Return (X, Y) of the center of cell containing provided text 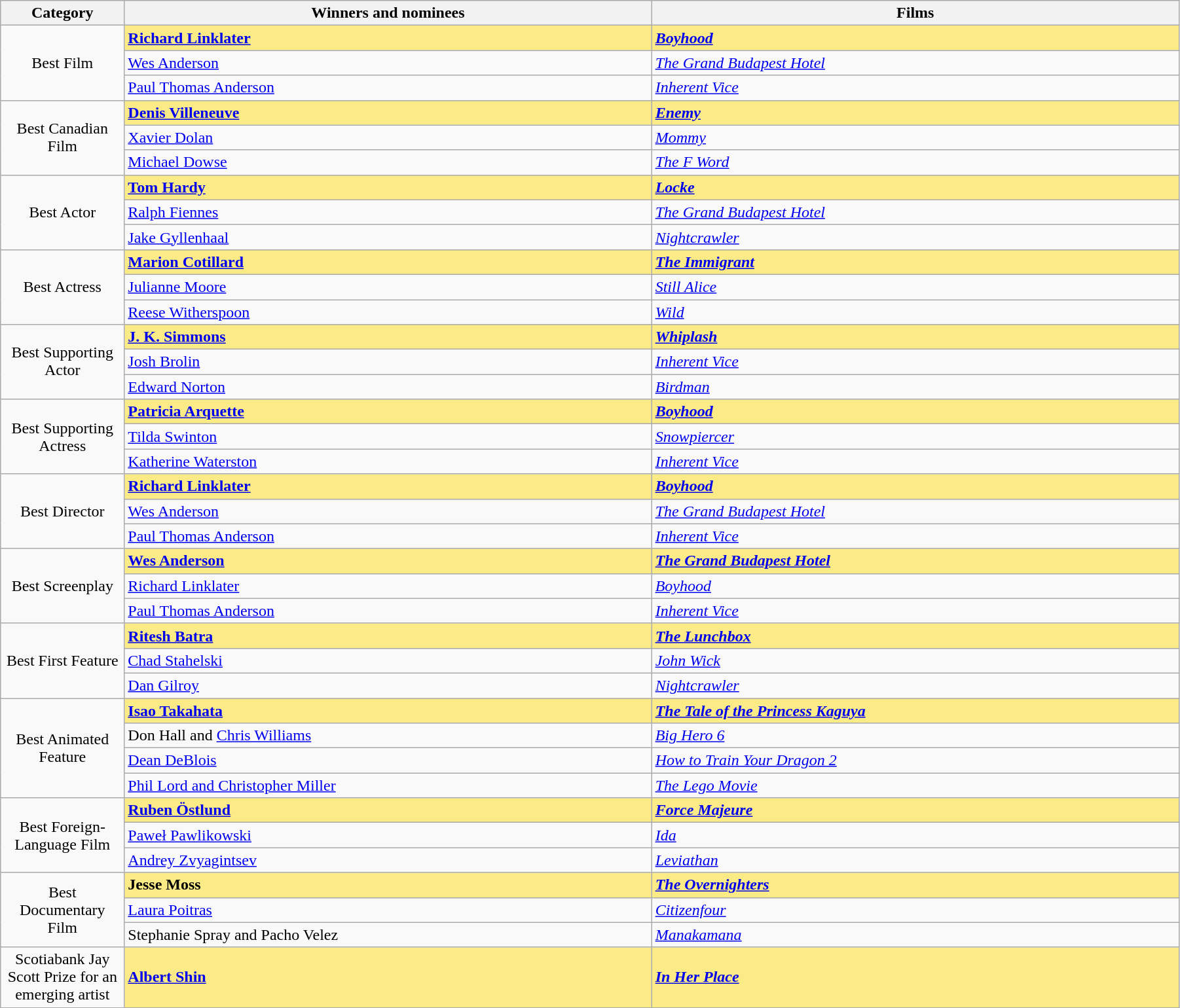
The Immigrant (915, 262)
Tilda Swinton (388, 437)
Andrey Zvyagintsev (388, 860)
Phil Lord and Christopher Miller (388, 785)
John Wick (915, 660)
Best Canadian Film (63, 137)
Best Director (63, 511)
Best Supporting Actor (63, 362)
Enemy (915, 113)
Best Actor (63, 212)
How to Train Your Dragon 2 (915, 761)
Big Hero 6 (915, 736)
Force Majeure (915, 810)
Mommy (915, 137)
Best Actress (63, 287)
Best Foreign-Language Film (63, 835)
Paweł Pawlikowski (388, 835)
The Lunchbox (915, 636)
Films (915, 13)
Category (63, 13)
Josh Brolin (388, 362)
Isao Takahata (388, 710)
Best Film (63, 63)
Marion Cotillard (388, 262)
J. K. Simmons (388, 337)
Jesse Moss (388, 885)
Edward Norton (388, 387)
Denis Villeneuve (388, 113)
Snowpiercer (915, 437)
Locke (915, 187)
Laura Poitras (388, 910)
The Tale of the Princess Kaguya (915, 710)
Scotiabank Jay Scott Prize for an emerging artist (63, 977)
Birdman (915, 387)
Tom Hardy (388, 187)
Julianne Moore (388, 287)
Best Documentary Film (63, 910)
Patricia Arquette (388, 412)
Best Screenplay (63, 586)
Katherine Waterston (388, 461)
Xavier Dolan (388, 137)
Dan Gilroy (388, 685)
Dean DeBlois (388, 761)
Michael Dowse (388, 162)
The Overnighters (915, 885)
Ida (915, 835)
Wild (915, 312)
Jake Gyllenhaal (388, 237)
The F Word (915, 162)
Don Hall and Chris Williams (388, 736)
Reese Witherspoon (388, 312)
Still Alice (915, 287)
Manakamana (915, 935)
Leviathan (915, 860)
Ralph Fiennes (388, 212)
Best Animated Feature (63, 747)
Best Supporting Actress (63, 437)
Ritesh Batra (388, 636)
Albert Shin (388, 977)
Whiplash (915, 337)
Citizenfour (915, 910)
Chad Stahelski (388, 660)
The Lego Movie (915, 785)
Winners and nominees (388, 13)
Ruben Östlund (388, 810)
In Her Place (915, 977)
Best First Feature (63, 660)
Stephanie Spray and Pacho Velez (388, 935)
